For the text-containing cell, return its midpoint in [x, y] coordinate format. 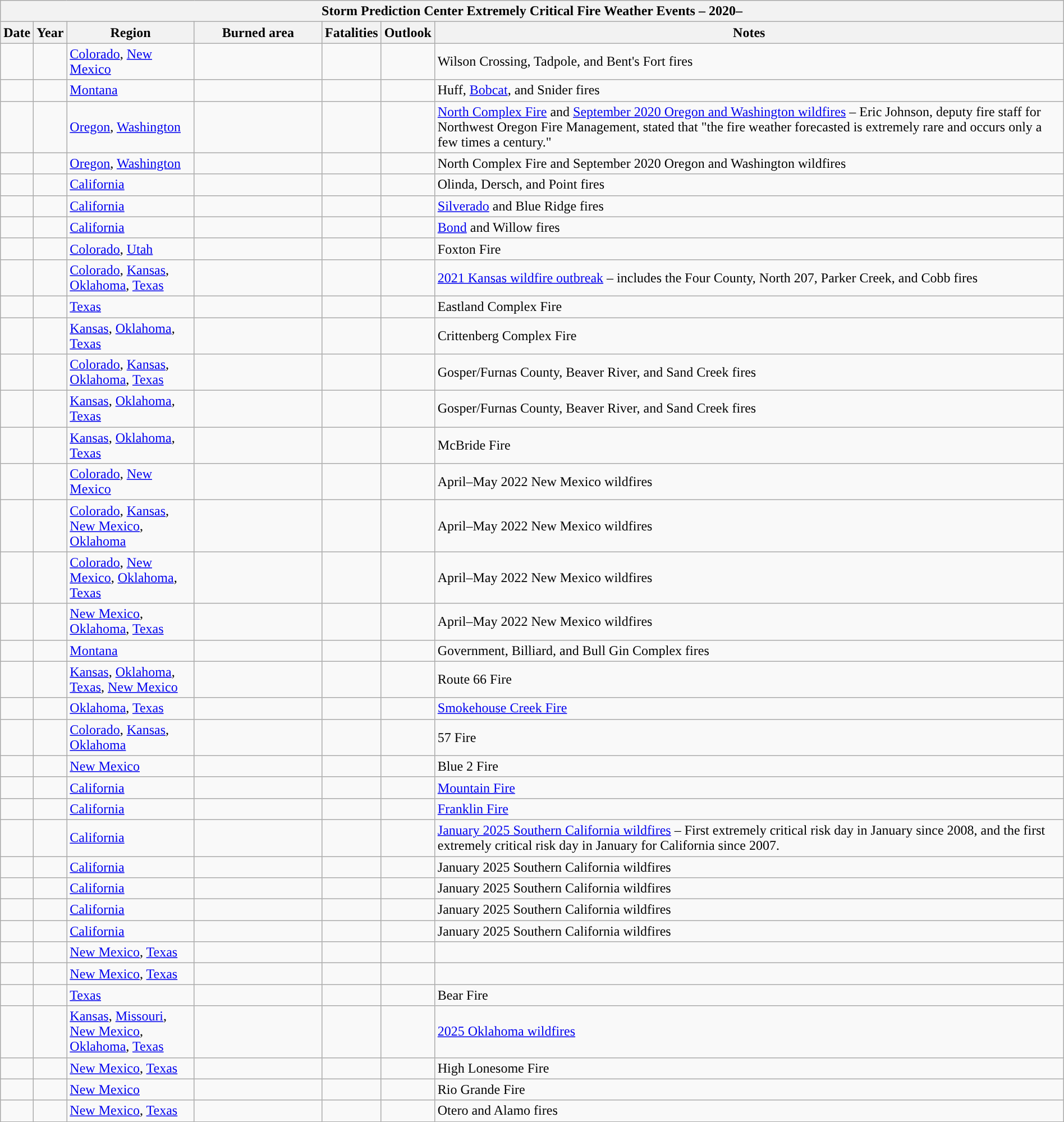
Blue 2 Fire [749, 766]
Smokehouse Creek Fire [749, 708]
Olinda, Dersch, and Point fires [749, 185]
Route 66 Fire [749, 679]
Fatalities [351, 33]
Franklin Fire [749, 809]
Otero and Alamo fires [749, 1111]
Date [17, 33]
Outlook [407, 33]
Oklahoma, Texas [130, 708]
Region [130, 33]
Colorado, New Mexico, Oklahoma, Texas [130, 578]
Notes [749, 33]
Colorado, Kansas, Oklahoma [130, 738]
Silverado and Blue Ridge fires [749, 206]
Mountain Fire [749, 787]
Burned area [258, 33]
Eastland Complex Fire [749, 306]
Colorado, Utah [130, 249]
Bear Fire [749, 995]
Colorado, Kansas, New Mexico, Oklahoma [130, 526]
Kansas, Oklahoma, Texas, New Mexico [130, 679]
2025 Oklahoma wildfires [749, 1032]
Storm Prediction Center Extremely Critical Fire Weather Events – 2020– [532, 11]
Year [51, 33]
Rio Grande Fire [749, 1089]
Government, Billiard, and Bull Gin Complex fires [749, 651]
Huff, Bobcat, and Snider fires [749, 90]
High Lonesome Fire [749, 1068]
Bond and Willow fires [749, 227]
Foxton Fire [749, 249]
McBride Fire [749, 446]
57 Fire [749, 738]
Wilson Crossing, Tadpole, and Bent's Fort fires [749, 62]
New Mexico, Oklahoma, Texas [130, 622]
Crittenberg Complex Fire [749, 336]
North Complex Fire and September 2020 Oregon and Washington wildfires [749, 163]
Kansas, Missouri, New Mexico, Oklahoma, Texas [130, 1032]
2021 Kansas wildfire outbreak – includes the Four County, North 207, Parker Creek, and Cobb fires [749, 277]
